Search for the cell housing the specified text and yield its [X, Y] center coordinate. 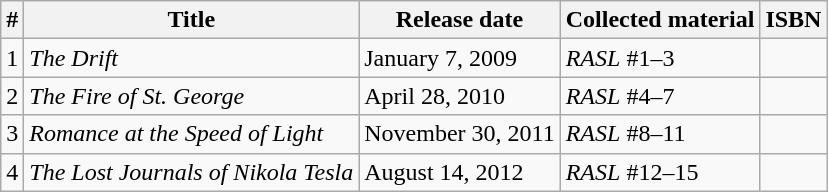
3 [12, 134]
RASL #12–15 [660, 172]
Title [192, 20]
November 30, 2011 [460, 134]
The Drift [192, 58]
The Fire of St. George [192, 96]
RASL #4–7 [660, 96]
2 [12, 96]
Romance at the Speed of Light [192, 134]
# [12, 20]
Release date [460, 20]
RASL #1–3 [660, 58]
ISBN [794, 20]
1 [12, 58]
Collected material [660, 20]
RASL #8–11 [660, 134]
August 14, 2012 [460, 172]
The Lost Journals of Nikola Tesla [192, 172]
4 [12, 172]
April 28, 2010 [460, 96]
January 7, 2009 [460, 58]
